Pinpoint the cell where the given text exists, returning its [x, y] midpoint coordinate. 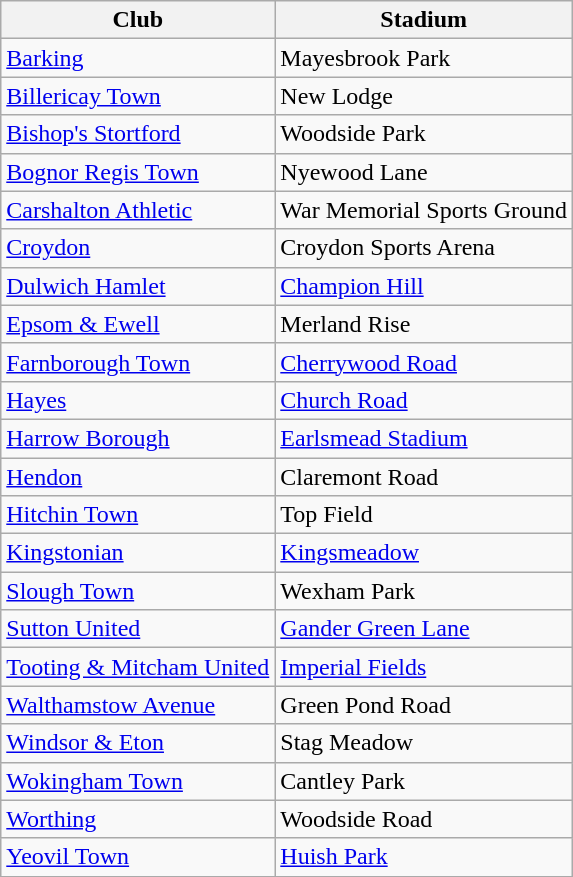
Windsor & Eton [138, 743]
Tooting & Mitcham United [138, 667]
Croydon [138, 248]
Kingstonian [138, 553]
Church Road [424, 400]
Yeovil Town [138, 857]
Nyewood Lane [424, 172]
Worthing [138, 819]
Gander Green Lane [424, 629]
Top Field [424, 515]
Huish Park [424, 857]
Stag Meadow [424, 743]
War Memorial Sports Ground [424, 210]
Bishop's Stortford [138, 134]
Stadium [424, 20]
Kingsmeadow [424, 553]
Harrow Borough [138, 438]
Claremont Road [424, 477]
Dulwich Hamlet [138, 286]
Carshalton Athletic [138, 210]
New Lodge [424, 96]
Cantley Park [424, 781]
Imperial Fields [424, 667]
Bognor Regis Town [138, 172]
Mayesbrook Park [424, 58]
Merland Rise [424, 324]
Wokingham Town [138, 781]
Walthamstow Avenue [138, 705]
Epsom & Ewell [138, 324]
Barking [138, 58]
Green Pond Road [424, 705]
Hayes [138, 400]
Slough Town [138, 591]
Cherrywood Road [424, 362]
Woodside Road [424, 819]
Billericay Town [138, 96]
Champion Hill [424, 286]
Croydon Sports Arena [424, 248]
Woodside Park [424, 134]
Sutton United [138, 629]
Farnborough Town [138, 362]
Earlsmead Stadium [424, 438]
Club [138, 20]
Hitchin Town [138, 515]
Hendon [138, 477]
Wexham Park [424, 591]
